For the text-containing cell, return its midpoint in [x, y] coordinate format. 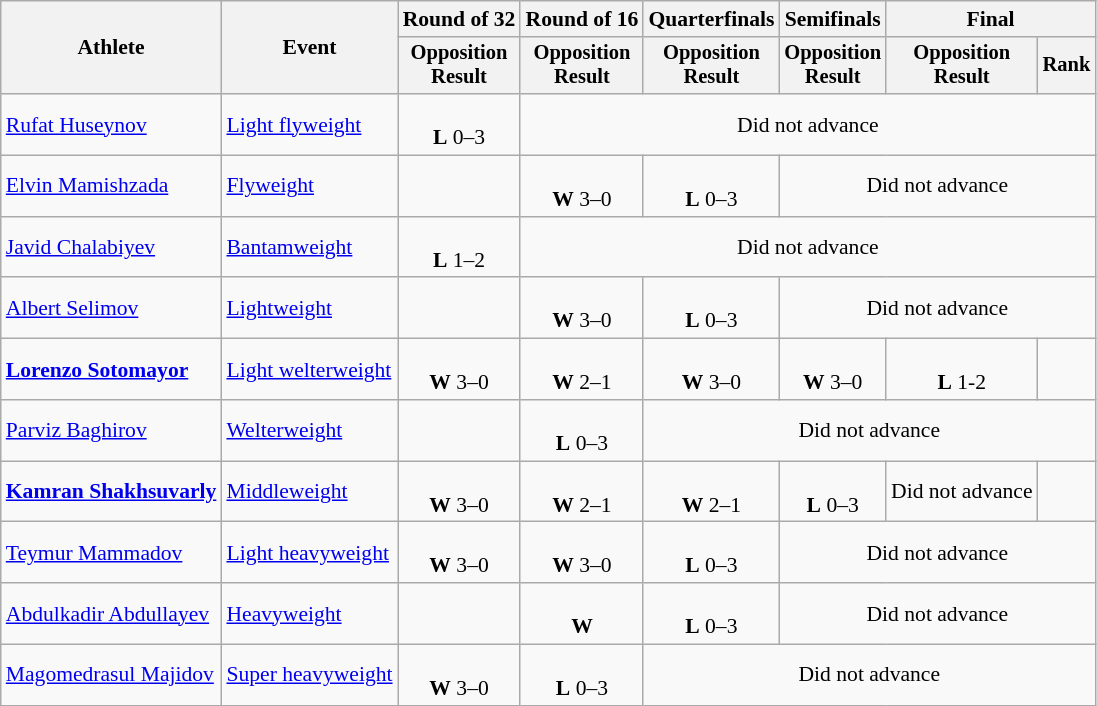
Abdulkadir Abdullayev [112, 614]
Quarterfinals [711, 19]
Kamran Shakhsuvarly [112, 492]
Bantamweight [309, 248]
Elvin Mamishzada [112, 186]
Semifinals [832, 19]
Round of 16 [582, 19]
Flyweight [309, 186]
Rank [1067, 66]
Round of 32 [460, 19]
Event [309, 48]
Light welterweight [309, 370]
Welterweight [309, 430]
W [582, 614]
Athlete [112, 48]
Final [990, 19]
Javid Chalabiyev [112, 248]
Magomedrasul Majidov [112, 676]
Lightweight [309, 308]
Light heavyweight [309, 552]
Super heavyweight [309, 676]
Light flyweight [309, 124]
Parviz Baghirov [112, 430]
Lorenzo Sotomayor [112, 370]
Rufat Huseynov [112, 124]
Middleweight [309, 492]
Teymur Mammadov [112, 552]
Heavyweight [309, 614]
L 1–2 [460, 248]
Albert Selimov [112, 308]
L 1-2 [962, 370]
